Scan for the cell matching the given text and deliver its (x, y) coordinate at center. 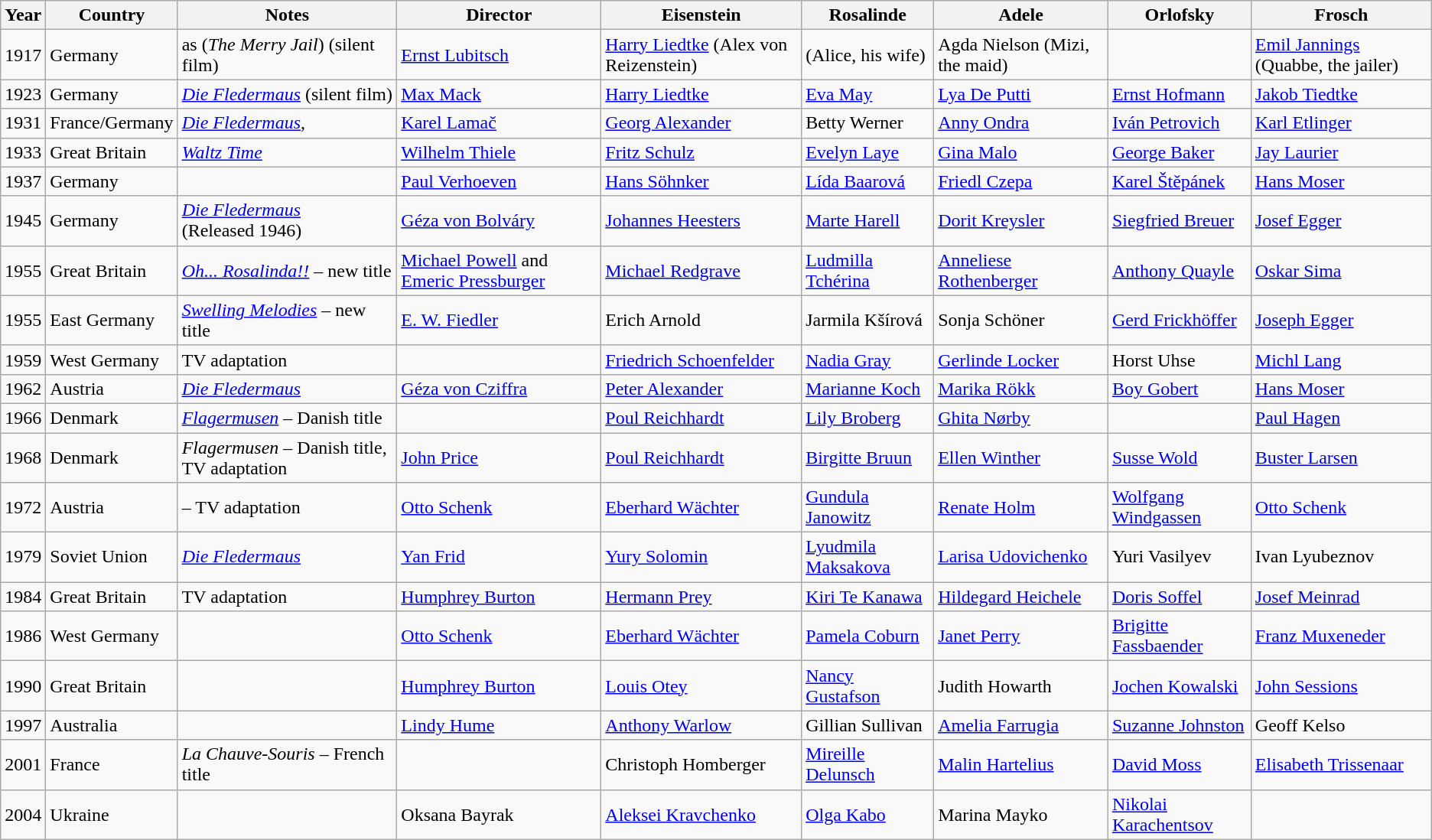
Gina Malo (1021, 152)
John Sessions (1341, 685)
France (112, 765)
George Baker (1180, 152)
Betty Werner (867, 123)
Michl Lang (1341, 360)
Marika Rökk (1021, 389)
Aleksei Kravchenko (701, 814)
Louis Otey (701, 685)
1959 (23, 360)
Yury Solomin (701, 557)
Nikolai Karachentsov (1180, 814)
Gerlinde Locker (1021, 360)
Emil Jannings (Quabbe, the jailer) (1341, 55)
East Germany (112, 320)
Franz Muxeneder (1341, 637)
Josef Egger (1341, 220)
Swelling Melodies – new title (288, 320)
Ernst Lubitsch (499, 55)
Max Mack (499, 94)
Larisa Udovichenko (1021, 557)
1917 (23, 55)
Gillian Sullivan (867, 725)
Australia (112, 725)
Michael Redgrave (701, 271)
2001 (23, 765)
Boy Gobert (1180, 389)
Adele (1021, 15)
1945 (23, 220)
Hans Söhnker (701, 181)
Orlofsky (1180, 15)
Karel Lamač (499, 123)
Lyudmila Maksakova (867, 557)
Soviet Union (112, 557)
Janet Perry (1021, 637)
as (The Merry Jail) (silent film) (288, 55)
Birgitte Bruun (867, 457)
Die Fledermaus (Released 1946) (288, 220)
Gundula Janowitz (867, 508)
Die Fledermaus (silent film) (288, 94)
Géza von Bolváry (499, 220)
1990 (23, 685)
Yuri Vasilyev (1180, 557)
Flagermusen – Danish title, TV adaptation (288, 457)
1937 (23, 181)
Karl Etlinger (1341, 123)
Die Fledermaus, (288, 123)
1968 (23, 457)
Jay Laurier (1341, 152)
Wolfgang Windgassen (1180, 508)
2004 (23, 814)
Lída Baarová (867, 181)
Marianne Koch (867, 389)
Susse Wold (1180, 457)
Georg Alexander (701, 123)
Suzanne Johnston (1180, 725)
Ellen Winther (1021, 457)
Jarmila Kšírová (867, 320)
Joseph Egger (1341, 320)
Lya De Putti (1021, 94)
Michael Powell and Emeric Pressburger (499, 271)
Wilhelm Thiele (499, 152)
Renate Holm (1021, 508)
Nadia Gray (867, 360)
Oskar Sima (1341, 271)
1972 (23, 508)
Buster Larsen (1341, 457)
Brigitte Fassbaender (1180, 637)
Director (499, 15)
Anneliese Rothenberger (1021, 271)
Erich Arnold (701, 320)
1923 (23, 94)
David Moss (1180, 765)
Notes (288, 15)
1986 (23, 637)
Olga Kabo (867, 814)
Jochen Kowalski (1180, 685)
Frosch (1341, 15)
France/Germany (112, 123)
Jakob Tiedtke (1341, 94)
Ukraine (112, 814)
Johannes Heesters (701, 220)
Nancy Gustafson (867, 685)
Josef Meinrad (1341, 597)
1997 (23, 725)
1984 (23, 597)
Marina Mayko (1021, 814)
Dorit Kreysler (1021, 220)
Anny Ondra (1021, 123)
Eva May (867, 94)
Flagermusen – Danish title (288, 418)
Mireille Delunsch (867, 765)
Peter Alexander (701, 389)
1962 (23, 389)
Ludmilla Tchérina (867, 271)
Iván Petrovich (1180, 123)
1979 (23, 557)
Gerd Frickhöffer (1180, 320)
Harry Liedtke (701, 94)
Waltz Time (288, 152)
La Chauve-Souris – French title (288, 765)
John Price (499, 457)
Lindy Hume (499, 725)
Friedl Czepa (1021, 181)
Karel Štěpánek (1180, 181)
Rosalinde (867, 15)
Géza von Cziffra (499, 389)
1933 (23, 152)
Yan Frid (499, 557)
Judith Howarth (1021, 685)
Paul Hagen (1341, 418)
Doris Soffel (1180, 597)
Ghita Nørby (1021, 418)
1931 (23, 123)
Country (112, 15)
Agda Nielson (Mizi, the maid) (1021, 55)
Hildegard Heichele (1021, 597)
Amelia Farrugia (1021, 725)
Christoph Homberger (701, 765)
Paul Verhoeven (499, 181)
Evelyn Laye (867, 152)
Ivan Lyubeznov (1341, 557)
Fritz Schulz (701, 152)
E. W. Fiedler (499, 320)
Elisabeth Trissenaar (1341, 765)
Siegfried Breuer (1180, 220)
Ernst Hofmann (1180, 94)
– TV adaptation (288, 508)
Harry Liedtke (Alex von Reizenstein) (701, 55)
Friedrich Schoenfelder (701, 360)
Anthony Quayle (1180, 271)
Pamela Coburn (867, 637)
Malin Hartelius (1021, 765)
Marte Harell (867, 220)
Anthony Warlow (701, 725)
Eisenstein (701, 15)
Oksana Bayrak (499, 814)
Sonja Schöner (1021, 320)
Lily Broberg (867, 418)
Geoff Kelso (1341, 725)
Kiri Te Kanawa (867, 597)
Horst Uhse (1180, 360)
Year (23, 15)
1966 (23, 418)
Oh... Rosalinda!! – new title (288, 271)
(Alice, his wife) (867, 55)
Hermann Prey (701, 597)
